Search for the cell housing the specified text and yield its [X, Y] center coordinate. 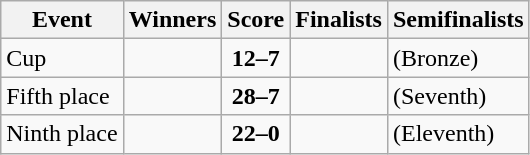
Ninth place [62, 134]
Winners [172, 20]
Event [62, 20]
Fifth place [62, 96]
(Eleventh) [458, 134]
(Seventh) [458, 96]
28–7 [256, 96]
(Bronze) [458, 58]
22–0 [256, 134]
Finalists [339, 20]
Semifinalists [458, 20]
Cup [62, 58]
Score [256, 20]
12–7 [256, 58]
